From the cell containing the given text, extract its center point as (X, Y) coordinate. 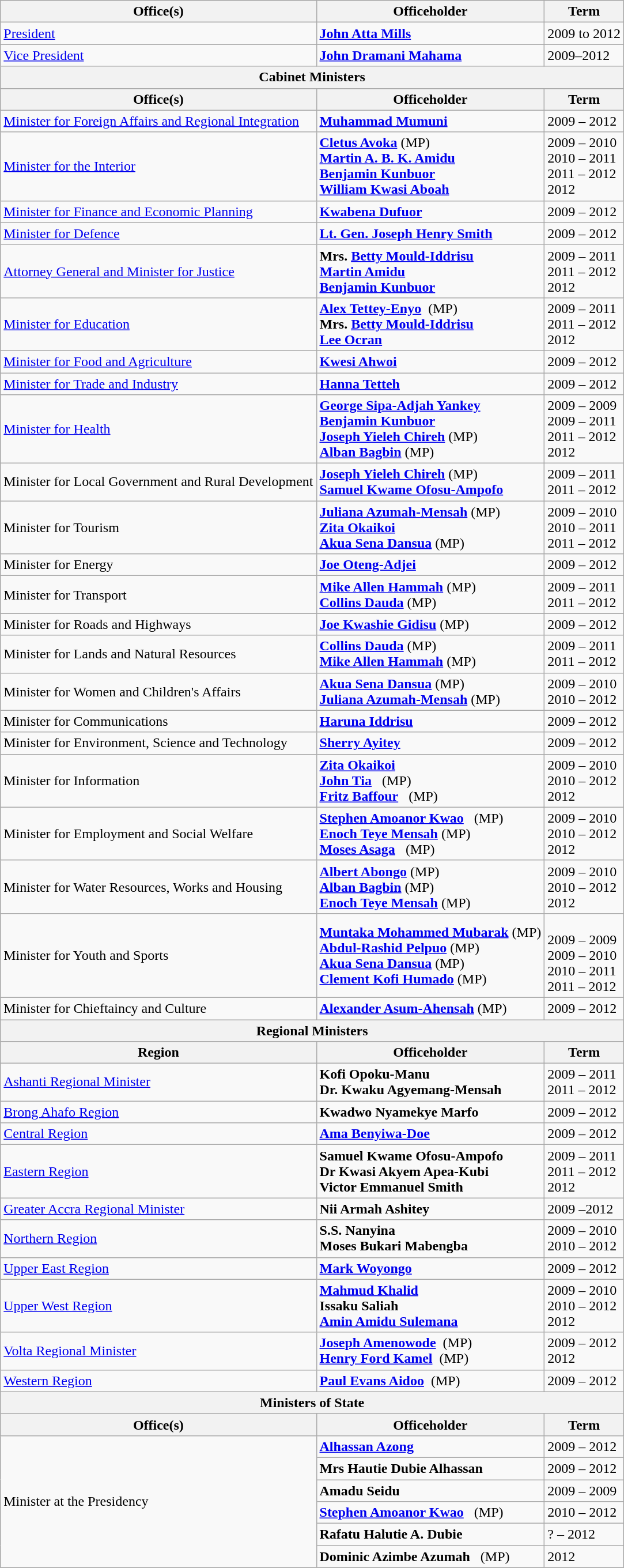
Regional Ministers (312, 1030)
Haruna Iddrisu (430, 721)
Joe Oteng-Adjei (430, 565)
Mrs Hautie Dubie Alhassan (430, 1468)
Zita OkaikoiJohn Tia (MP)Fritz Baffour (MP) (430, 781)
Volta Regional Minister (158, 1351)
Eastern Region (158, 1171)
Paul Evans Aidoo (MP) (430, 1381)
Cletus Avoka (MP)Martin A. B. K. AmiduBenjamin KunbuorWilliam Kwasi Aboah (430, 166)
George Sipa-Adjah YankeyBenjamin KunbuorJoseph Yieleh Chireh (MP)Alban Bagbin (MP) (430, 429)
Brong Ahafo Region (158, 1112)
Minister for Defence (158, 233)
John Dramani Mahama (430, 55)
Kwabena Dufuor (430, 212)
2009 – 20092009 – 20102010 – 20112011 – 2012 (584, 955)
Western Region (158, 1381)
Minister for Chieftaincy and Culture (158, 1008)
Ashanti Regional Minister (158, 1083)
Kofi Opoku-ManuDr. Kwaku Agyemang-Mensah (430, 1083)
2009 – 2009 (584, 1490)
2009 – 20092009 – 20112011 – 20122012 (584, 429)
2009 – 20102010 – 20112011 – 20122012 (584, 166)
Minister for Trade and Industry (158, 383)
Sherry Ayitey (430, 743)
2012 (584, 1556)
2009–2012 (584, 55)
Albert Abongo (MP)Alban Bagbin (MP)Enoch Teye Mensah (MP) (430, 887)
Alexander Asum-Ahensah (MP) (430, 1008)
2009 – 20102010 – 20112011 – 2012 (584, 527)
S.S. NanyinaMoses Bukari Mabengba (430, 1238)
Nii Armah Ashitey (430, 1209)
Minister for Education (158, 324)
President (158, 33)
Minister for the Interior (158, 166)
Joseph Amenowode (MP)Henry Ford Kamel (MP) (430, 1351)
Minister for Women and Children's Affairs (158, 692)
2009 – 20122012 (584, 1351)
Hanna Tetteh (430, 383)
Alex Tettey-Enyo (MP) Mrs. Betty Mould-IddrisuLee Ocran (430, 324)
Minister for Food and Agriculture (158, 361)
Minister for Local Government and Rural Development (158, 482)
John Atta Mills (430, 33)
Joe Kwashie Gidisu (MP) (430, 624)
Kwesi Ahwoi (430, 361)
Rafatu Halutie A. Dubie (430, 1535)
Cabinet Ministers (312, 77)
2009 –2012 (584, 1209)
Stephen Amoanor Kwao (MP) (430, 1513)
Samuel Kwame Ofosu-AmpofoDr Kwasi Akyem Apea-KubiVictor Emmanuel Smith (430, 1171)
Minister for Water Resources, Works and Housing (158, 887)
? – 2012 (584, 1535)
Minister for Lands and Natural Resources (158, 654)
2009 to 2012 (584, 33)
Amadu Seidu (430, 1490)
Minister for Employment and Social Welfare (158, 834)
Minister for Information (158, 781)
Minister for Environment, Science and Technology (158, 743)
Region (158, 1053)
Muhammad Mumuni (430, 121)
Minister for Tourism (158, 527)
Upper West Region (158, 1306)
Mark Woyongo (430, 1268)
Joseph Yieleh Chireh (MP)Samuel Kwame Ofosu-Ampofo (430, 482)
Greater Accra Regional Minister (158, 1209)
Upper East Region (158, 1268)
Minister for Youth and Sports (158, 955)
Stephen Amoanor Kwao (MP)Enoch Teye Mensah (MP)Moses Asaga (MP) (430, 834)
Mike Allen Hammah (MP)Collins Dauda (MP) (430, 595)
Northern Region (158, 1238)
Minister for Energy (158, 565)
Kwadwo Nyamekye Marfo (430, 1112)
Minister for Finance and Economic Planning (158, 212)
Vice President (158, 55)
Minister for Transport (158, 595)
Mrs. Betty Mould-IddrisuMartin AmiduBenjamin Kunbuor (430, 271)
Ministers of State (312, 1403)
Central Region (158, 1134)
Attorney General and Minister for Justice (158, 271)
Minister at the Presidency (158, 1501)
Juliana Azumah-Mensah (MP)Zita OkaikoiAkua Sena Dansua (MP) (430, 527)
Ama Benyiwa-Doe (430, 1134)
Minister for Roads and Highways (158, 624)
Alhassan Azong (430, 1446)
Akua Sena Dansua (MP)Juliana Azumah-Mensah (MP) (430, 692)
2010 – 2012 (584, 1513)
Dominic Azimbe Azumah (MP) (430, 1556)
Minister for Communications (158, 721)
Muntaka Mohammed Mubarak (MP)Abdul-Rashid Pelpuo (MP)Akua Sena Dansua (MP)Clement Kofi Humado (MP) (430, 955)
Minister for Foreign Affairs and Regional Integration (158, 121)
Collins Dauda (MP)Mike Allen Hammah (MP) (430, 654)
Lt. Gen. Joseph Henry Smith (430, 233)
Minister for Health (158, 429)
Mahmud KhalidIssaku SaliahAmin Amidu Sulemana (430, 1306)
